Identify which cell holds the provided text, then report its [X, Y] central coordinate. 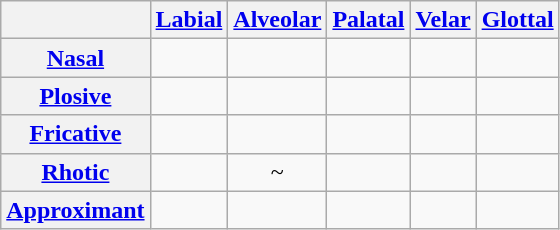
Plosive [76, 96]
Palatal [368, 20]
Approximant [76, 210]
Rhotic [76, 172]
Velar [443, 20]
Glottal [518, 20]
Alveolar [278, 20]
Nasal [76, 58]
Labial [189, 20]
Fricative [76, 134]
~ [278, 172]
